Pinpoint the cell where the given text exists, returning its [x, y] midpoint coordinate. 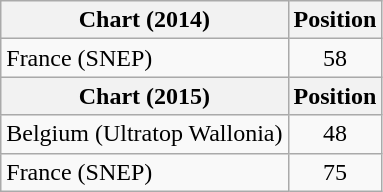
Chart (2015) [144, 96]
Belgium (Ultratop Wallonia) [144, 134]
Chart (2014) [144, 20]
58 [335, 58]
48 [335, 134]
75 [335, 172]
